Scan for the cell matching the given text and deliver its (X, Y) coordinate at center. 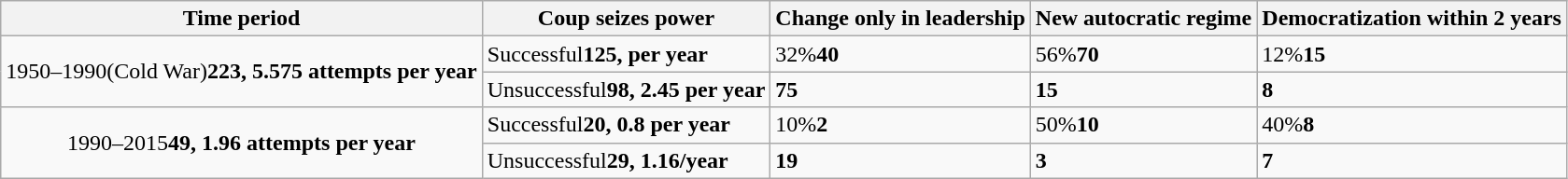
New autocratic regime (1143, 19)
Unsuccessful29, 1.16/year (626, 160)
Unsuccessful98, 2.45 per year (626, 89)
Coup seizes power (626, 19)
1990–201549, 1.96 attempts per year (242, 143)
Time period (242, 19)
15 (1143, 89)
Successful20, 0.8 per year (626, 125)
10%2 (900, 125)
8 (1412, 89)
56%70 (1143, 54)
7 (1412, 160)
Successful125, per year (626, 54)
19 (900, 160)
50%10 (1143, 125)
3 (1143, 160)
32%40 (900, 54)
12%15 (1412, 54)
1950–1990(Cold War)223, 5.575 attempts per year (242, 72)
75 (900, 89)
40%8 (1412, 125)
Change only in leadership (900, 19)
Democratization within 2 years (1412, 19)
